From the cell containing the given text, extract its center point as [X, Y] coordinate. 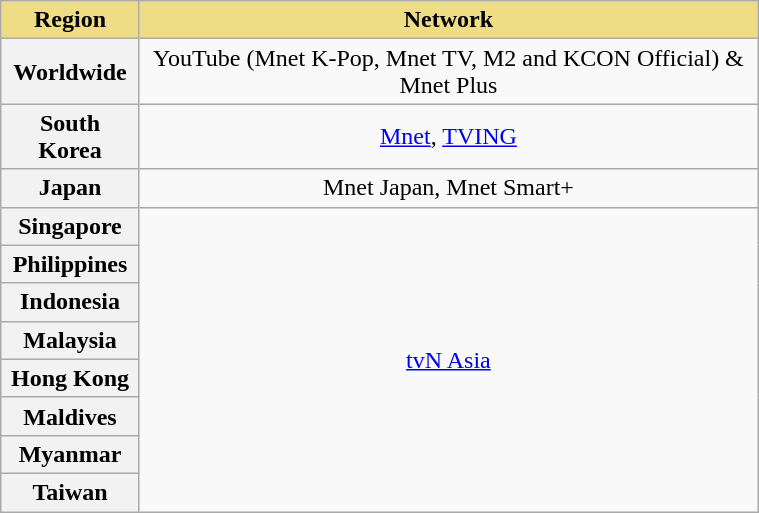
Region [70, 20]
YouTube (Mnet K-Pop, Mnet TV, M2 and KCON Official) & Mnet Plus [448, 72]
Malaysia [70, 340]
tvN Asia [448, 359]
Taiwan [70, 492]
Japan [70, 188]
Network [448, 20]
Indonesia [70, 302]
Hong Kong [70, 378]
Mnet, TVING [448, 136]
Mnet Japan, Mnet Smart+ [448, 188]
Maldives [70, 416]
South Korea [70, 136]
Worldwide [70, 72]
Myanmar [70, 454]
Philippines [70, 264]
Singapore [70, 226]
